Provide the [X, Y] coordinate of the cell's center where the given text is located.  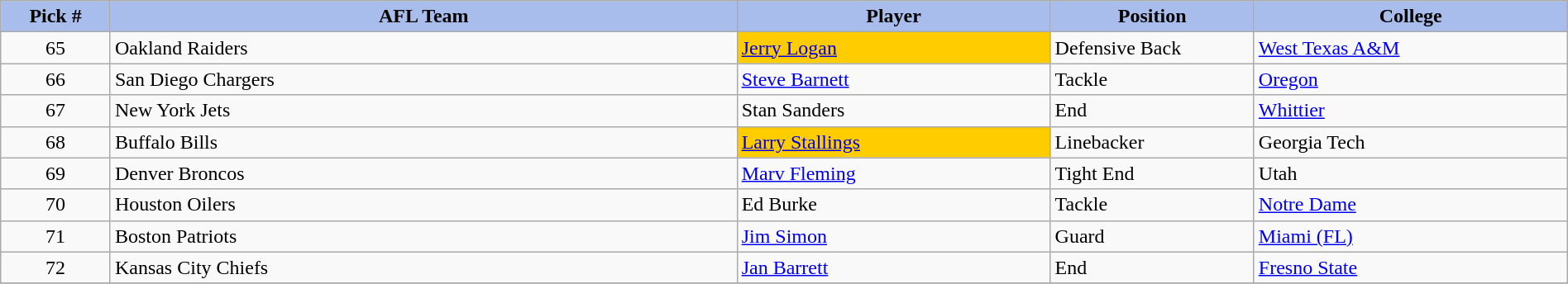
Notre Dame [1411, 205]
Steve Barnett [893, 79]
69 [56, 173]
AFL Team [423, 17]
Stan Sanders [893, 111]
Jan Barrett [893, 267]
Tight End [1152, 173]
Miami (FL) [1411, 236]
Linebacker [1152, 142]
68 [56, 142]
70 [56, 205]
Ed Burke [893, 205]
66 [56, 79]
Utah [1411, 173]
Denver Broncos [423, 173]
Oregon [1411, 79]
Marv Fleming [893, 173]
Jim Simon [893, 236]
Whittier [1411, 111]
Pick # [56, 17]
New York Jets [423, 111]
Boston Patriots [423, 236]
Buffalo Bills [423, 142]
Houston Oilers [423, 205]
Position [1152, 17]
Defensive Back [1152, 48]
71 [56, 236]
Player [893, 17]
Larry Stallings [893, 142]
West Texas A&M [1411, 48]
Guard [1152, 236]
65 [56, 48]
Jerry Logan [893, 48]
Kansas City Chiefs [423, 267]
San Diego Chargers [423, 79]
College [1411, 17]
Oakland Raiders [423, 48]
Fresno State [1411, 267]
Georgia Tech [1411, 142]
72 [56, 267]
67 [56, 111]
